Pinpoint the cell where the given text exists, returning its [X, Y] midpoint coordinate. 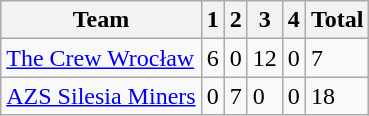
Team [101, 20]
The Crew Wrocław [101, 58]
Total [337, 20]
AZS Silesia Miners [101, 96]
3 [264, 20]
6 [212, 58]
4 [294, 20]
1 [212, 20]
18 [337, 96]
12 [264, 58]
2 [236, 20]
